From the cell containing the given text, extract its center point as (X, Y) coordinate. 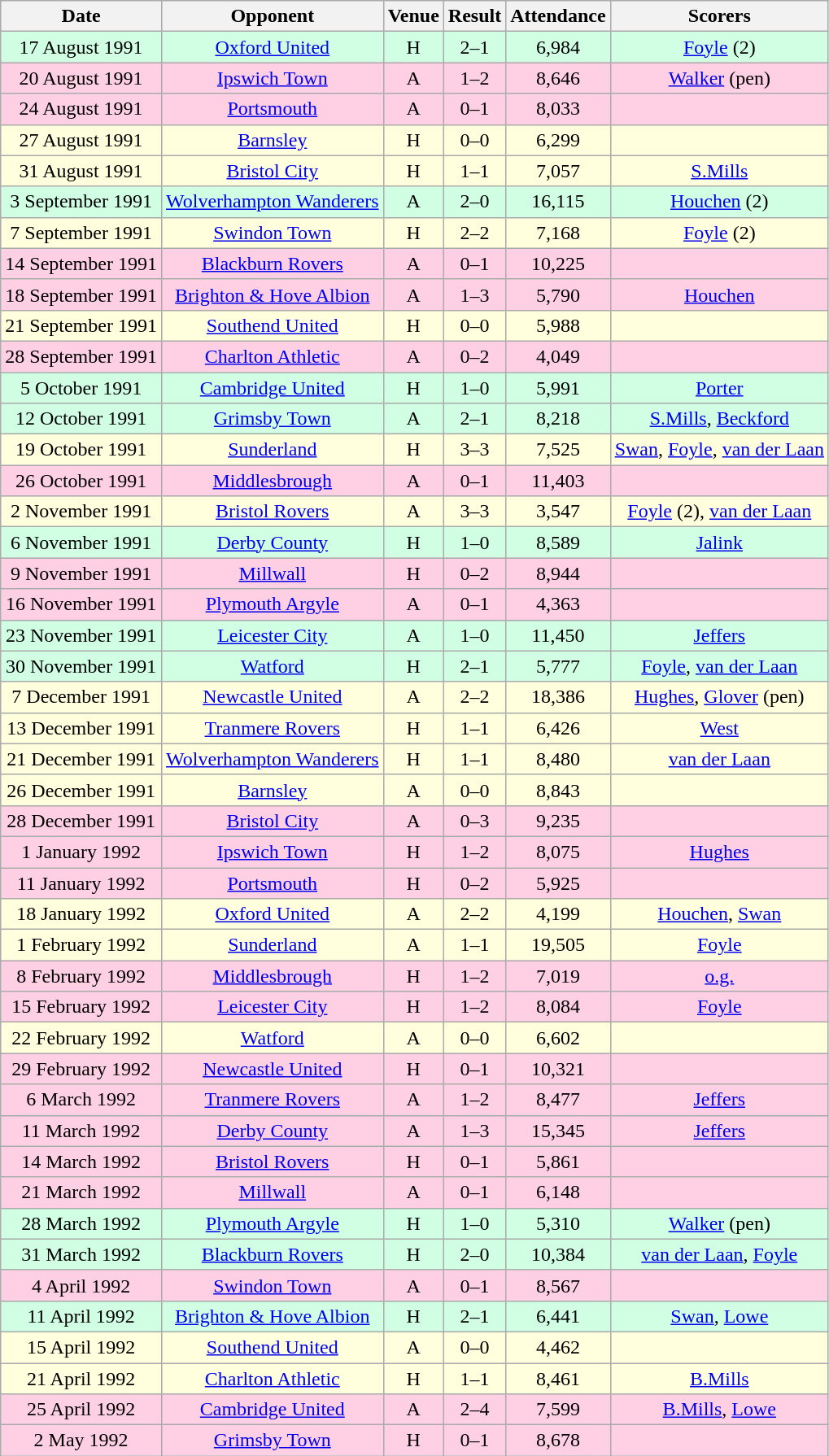
30 November 1991 (81, 666)
21 December 1991 (81, 759)
8,678 (558, 1441)
7,019 (558, 976)
5 October 1991 (81, 388)
Attendance (558, 16)
5,310 (558, 1223)
9 November 1991 (81, 573)
16,115 (558, 202)
5,925 (558, 883)
15 February 1992 (81, 1007)
17 August 1991 (81, 47)
11,450 (558, 635)
28 December 1991 (81, 821)
20 August 1991 (81, 78)
3,547 (558, 512)
5,777 (558, 666)
Foyle (2), van der Laan (719, 512)
8,477 (558, 1100)
6,426 (558, 728)
8,944 (558, 573)
8,480 (558, 759)
S.Mills (719, 171)
10,384 (558, 1254)
7 September 1991 (81, 233)
6,441 (558, 1316)
7,525 (558, 450)
26 December 1991 (81, 790)
13 December 1991 (81, 728)
26 October 1991 (81, 481)
5,790 (558, 294)
8,218 (558, 419)
5,991 (558, 388)
31 March 1992 (81, 1254)
Hughes, Glover (pen) (719, 697)
14 March 1992 (81, 1162)
2 November 1991 (81, 512)
28 September 1991 (81, 356)
29 February 1992 (81, 1069)
Scorers (719, 16)
Swan, Foyle, van der Laan (719, 450)
21 April 1992 (81, 1379)
23 November 1991 (81, 635)
6,299 (558, 140)
Foyle, van der Laan (719, 666)
10,321 (558, 1069)
8,461 (558, 1379)
van der Laan, Foyle (719, 1254)
7,057 (558, 171)
2 May 1992 (81, 1441)
4,049 (558, 356)
6,984 (558, 47)
8,033 (558, 109)
Jalink (719, 543)
22 February 1992 (81, 1038)
14 September 1991 (81, 264)
8,084 (558, 1007)
8 February 1992 (81, 976)
6,148 (558, 1192)
1 January 1992 (81, 852)
Houchen (2) (719, 202)
Date (81, 16)
16 November 1991 (81, 604)
5,988 (558, 325)
8,589 (558, 543)
Hughes (719, 852)
11 January 1992 (81, 883)
15,345 (558, 1131)
4,199 (558, 914)
6 March 1992 (81, 1100)
21 September 1991 (81, 325)
31 August 1991 (81, 171)
11 March 1992 (81, 1131)
24 August 1991 (81, 109)
S.Mills, Beckford (719, 419)
2–4 (474, 1410)
Houchen (719, 294)
8,646 (558, 78)
9,235 (558, 821)
11 April 1992 (81, 1316)
5,861 (558, 1162)
Venue (413, 16)
18,386 (558, 697)
12 October 1991 (81, 419)
7 December 1991 (81, 697)
8,567 (558, 1285)
21 March 1992 (81, 1192)
7,168 (558, 233)
B.Mills (719, 1379)
Result (474, 16)
4,462 (558, 1347)
8,075 (558, 852)
25 April 1992 (81, 1410)
27 August 1991 (81, 140)
1 February 1992 (81, 945)
6 November 1991 (81, 543)
West (719, 728)
19 October 1991 (81, 450)
18 September 1991 (81, 294)
o.g. (719, 976)
4,363 (558, 604)
Houchen, Swan (719, 914)
Swan, Lowe (719, 1316)
15 April 1992 (81, 1347)
Porter (719, 388)
7,599 (558, 1410)
4 April 1992 (81, 1285)
3 September 1991 (81, 202)
19,505 (558, 945)
18 January 1992 (81, 914)
11,403 (558, 481)
10,225 (558, 264)
van der Laan (719, 759)
0–3 (474, 821)
6,602 (558, 1038)
B.Mills, Lowe (719, 1410)
8,843 (558, 790)
Opponent (272, 16)
28 March 1992 (81, 1223)
